Pinpoint the cell where the given text exists, returning its [x, y] midpoint coordinate. 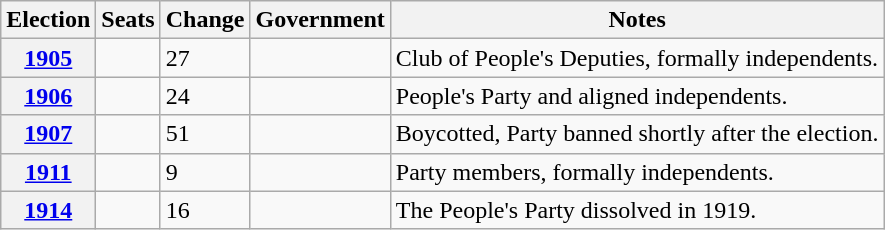
Notes [637, 20]
24 [205, 96]
Seats [128, 20]
Government [320, 20]
51 [205, 134]
1905 [48, 58]
9 [205, 172]
1906 [48, 96]
Boycotted, Party banned shortly after the election. [637, 134]
1914 [48, 210]
1911 [48, 172]
16 [205, 210]
Club of People's Deputies, formally independents. [637, 58]
Change [205, 20]
1907 [48, 134]
Party members, formally independents. [637, 172]
Election [48, 20]
People's Party and aligned independents. [637, 96]
The People's Party dissolved in 1919. [637, 210]
27 [205, 58]
